Determine the (X, Y) coordinate at the center of the cell enclosing the given text.  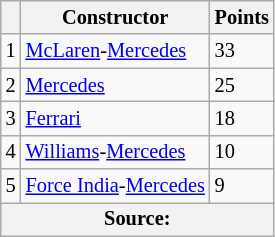
33 (242, 51)
1 (11, 51)
9 (242, 186)
2 (11, 85)
Source: (138, 219)
Constructor (116, 17)
3 (11, 118)
4 (11, 152)
Points (242, 17)
10 (242, 152)
Ferrari (116, 118)
5 (11, 186)
Mercedes (116, 85)
Force India-Mercedes (116, 186)
25 (242, 85)
Williams-Mercedes (116, 152)
18 (242, 118)
McLaren-Mercedes (116, 51)
